Determine the (X, Y) coordinate at the center of the cell enclosing the given text.  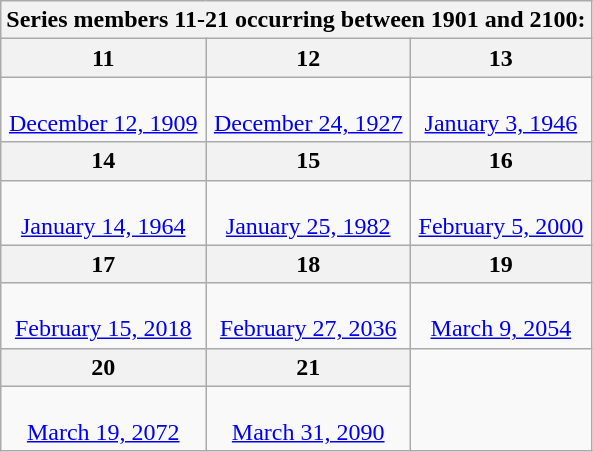
February 27, 2036 (308, 316)
January 25, 1982 (308, 212)
16 (501, 161)
11 (104, 58)
13 (501, 58)
Series members 11-21 occurring between 1901 and 2100: (296, 20)
15 (308, 161)
20 (104, 367)
December 12, 1909 (104, 110)
January 3, 1946 (501, 110)
February 5, 2000 (501, 212)
19 (501, 264)
January 14, 1964 (104, 212)
March 19, 2072 (104, 418)
February 15, 2018 (104, 316)
21 (308, 367)
March 31, 2090 (308, 418)
12 (308, 58)
December 24, 1927 (308, 110)
17 (104, 264)
18 (308, 264)
14 (104, 161)
March 9, 2054 (501, 316)
